Determine the (x, y) coordinate at the center of the cell enclosing the given text.  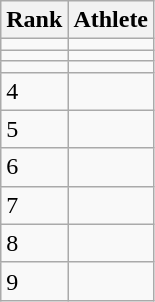
7 (34, 205)
Athlete (111, 20)
4 (34, 91)
5 (34, 129)
Rank (34, 20)
9 (34, 281)
8 (34, 243)
6 (34, 167)
